Capture the cell that displays the provided text and extract its (X, Y) central coordinate. 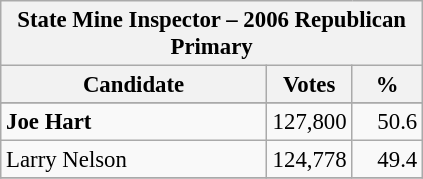
49.4 (388, 160)
Joe Hart (134, 122)
Votes (309, 85)
% (388, 85)
Candidate (134, 85)
State Mine Inspector – 2006 Republican Primary (212, 34)
127,800 (309, 122)
50.6 (388, 122)
Larry Nelson (134, 160)
124,778 (309, 160)
